Scan for the cell matching the given text and deliver its (X, Y) coordinate at center. 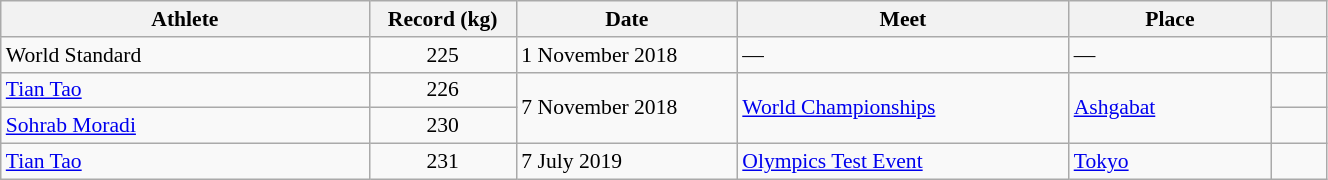
225 (442, 55)
226 (442, 90)
230 (442, 126)
7 July 2019 (626, 162)
Sohrab Moradi (185, 126)
Ashgabat (1170, 108)
Athlete (185, 19)
7 November 2018 (626, 108)
World Standard (185, 55)
Record (kg) (442, 19)
Place (1170, 19)
World Championships (902, 108)
Date (626, 19)
1 November 2018 (626, 55)
Olympics Test Event (902, 162)
Meet (902, 19)
231 (442, 162)
Tokyo (1170, 162)
